Output the [x, y] coordinate of the center of the cell containing the given text.  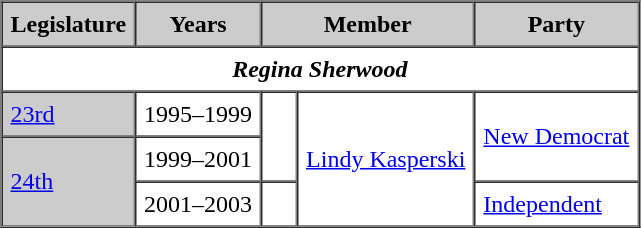
1999–2001 [198, 158]
Legislature [69, 24]
Lindy Kasperski [386, 160]
Member [368, 24]
New Democrat [556, 137]
23rd [69, 114]
1995–1999 [198, 114]
Regina Sherwood [320, 68]
Independent [556, 204]
2001–2003 [198, 204]
Party [556, 24]
Years [198, 24]
24th [69, 181]
